Identify which cell holds the provided text, then report its [x, y] central coordinate. 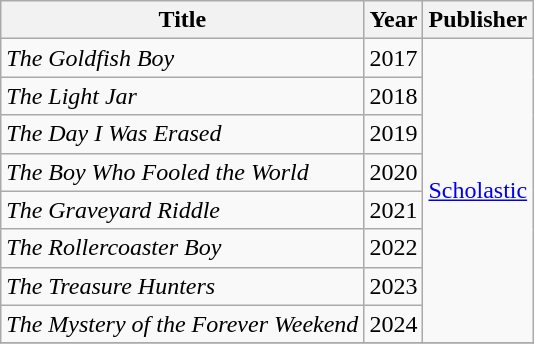
Publisher [478, 20]
2023 [394, 286]
The Graveyard Riddle [182, 210]
The Light Jar [182, 96]
Year [394, 20]
The Boy Who Fooled the World [182, 172]
2024 [394, 324]
The Day I Was Erased [182, 134]
The Goldfish Boy [182, 58]
2022 [394, 248]
Scholastic [478, 191]
The Treasure Hunters [182, 286]
2021 [394, 210]
2020 [394, 172]
2019 [394, 134]
2017 [394, 58]
Title [182, 20]
The Mystery of the Forever Weekend [182, 324]
The Rollercoaster Boy [182, 248]
2018 [394, 96]
